Find where the given text appears and provide that cell's center as (x, y) coordinate. 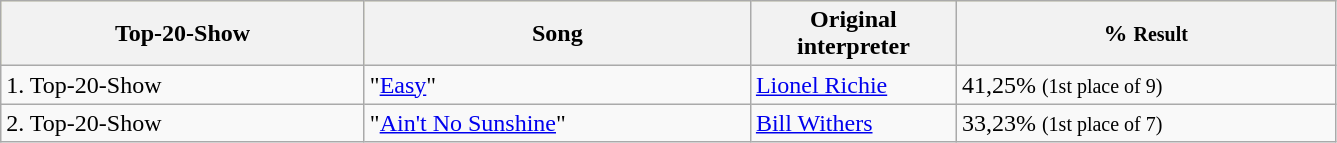
Lionel Richie (853, 85)
% Result (1146, 34)
Original interpreter (853, 34)
33,23% (1st place of 7) (1146, 123)
Song (557, 34)
"Ain't No Sunshine" (557, 123)
2. Top-20-Show (183, 123)
Bill Withers (853, 123)
"Easy" (557, 85)
1. Top-20-Show (183, 85)
Top-20-Show (183, 34)
41,25% (1st place of 9) (1146, 85)
